Detect which cell encompasses the target text, then output its (X, Y) center coordinate. 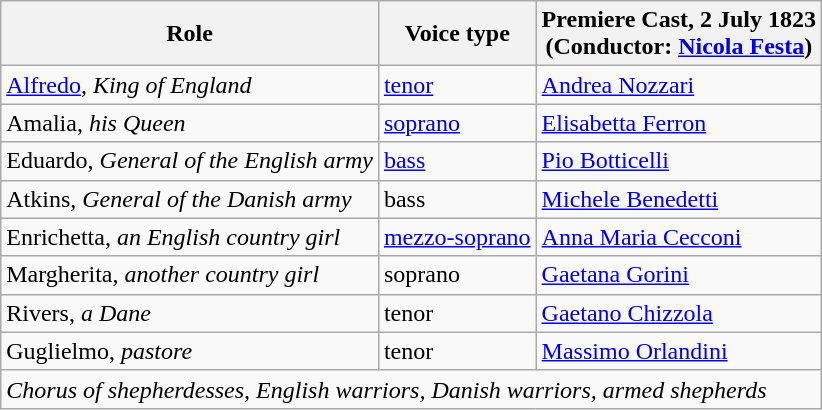
Anna Maria Cecconi (678, 237)
Chorus of shepherdesses, English warriors, Danish warriors, armed shepherds (412, 389)
Premiere Cast, 2 July 1823(Conductor: Nicola Festa) (678, 34)
Alfredo, King of England (190, 85)
Eduardo, General of the English army (190, 161)
Rivers, a Dane (190, 313)
Margherita, another country girl (190, 275)
Role (190, 34)
Voice type (457, 34)
Andrea Nozzari (678, 85)
Massimo Orlandini (678, 351)
Elisabetta Ferron (678, 123)
Gaetano Chizzola (678, 313)
Atkins, General of the Danish army (190, 199)
Guglielmo, pastore (190, 351)
Pio Botticelli (678, 161)
mezzo-soprano (457, 237)
Enrichetta, an English country girl (190, 237)
Michele Benedetti (678, 199)
Amalia, his Queen (190, 123)
Gaetana Gorini (678, 275)
